Locate the cell with the specified text and output its [x, y] center coordinate. 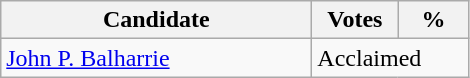
Candidate [156, 20]
% [434, 20]
Votes [355, 20]
John P. Balharrie [156, 58]
Acclaimed [390, 58]
